Search for the cell housing the specified text and yield its (X, Y) center coordinate. 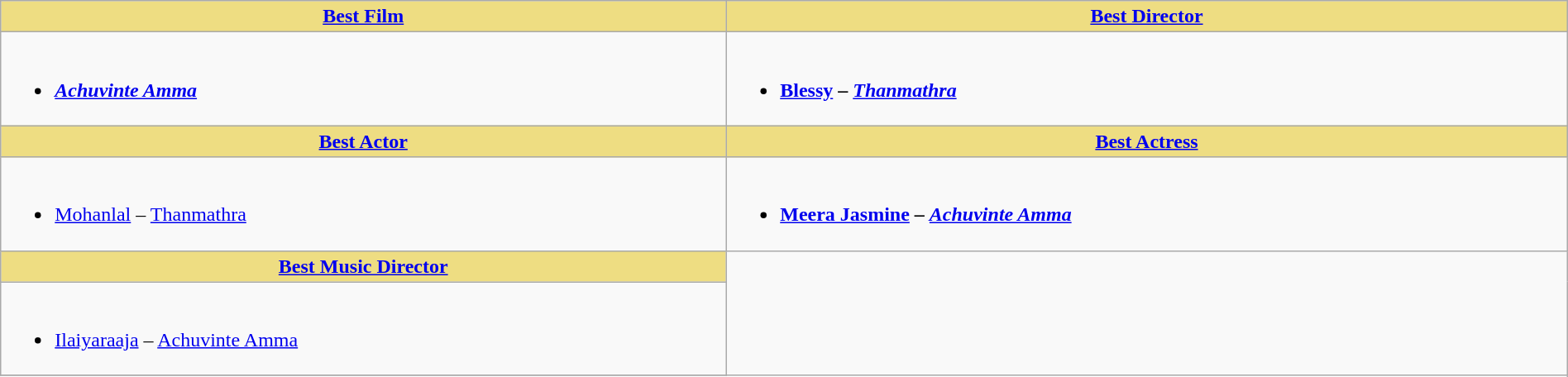
Best Actor (364, 141)
Best Director (1147, 17)
Blessy – Thanmathra (1147, 79)
Ilaiyaraaja – Achuvinte Amma (364, 329)
Mohanlal – Thanmathra (364, 203)
Best Film (364, 17)
Meera Jasmine – Achuvinte Amma (1147, 203)
Achuvinte Amma (364, 79)
Best Actress (1147, 141)
Best Music Director (364, 266)
